Return (X, Y) of the center of cell containing provided text 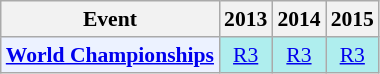
2014 (298, 19)
2013 (246, 19)
2015 (352, 19)
Event (110, 19)
World Championships (110, 55)
